Find where the given text appears and provide that cell's center as (x, y) coordinate. 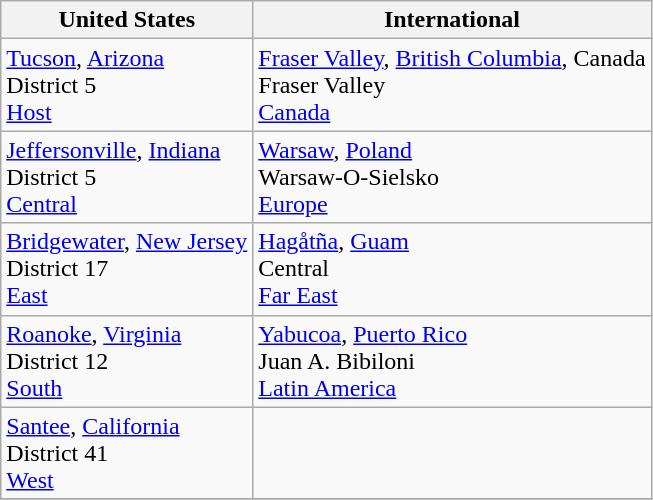
Tucson, ArizonaDistrict 5Host (127, 85)
Warsaw, Poland Warsaw-O-Sielsko Europe (452, 177)
Roanoke, VirginiaDistrict 12South (127, 361)
Hagåtña, GuamCentralFar East (452, 269)
Santee, CaliforniaDistrict 41West (127, 453)
Yabucoa, Puerto Rico Juan A. Bibiloni Latin America (452, 361)
Bridgewater, New JerseyDistrict 17East (127, 269)
Fraser Valley, British Columbia, CanadaFraser ValleyCanada (452, 85)
United States (127, 20)
Jeffersonville, IndianaDistrict 5Central (127, 177)
International (452, 20)
